For the text-containing cell, return its midpoint in [x, y] coordinate format. 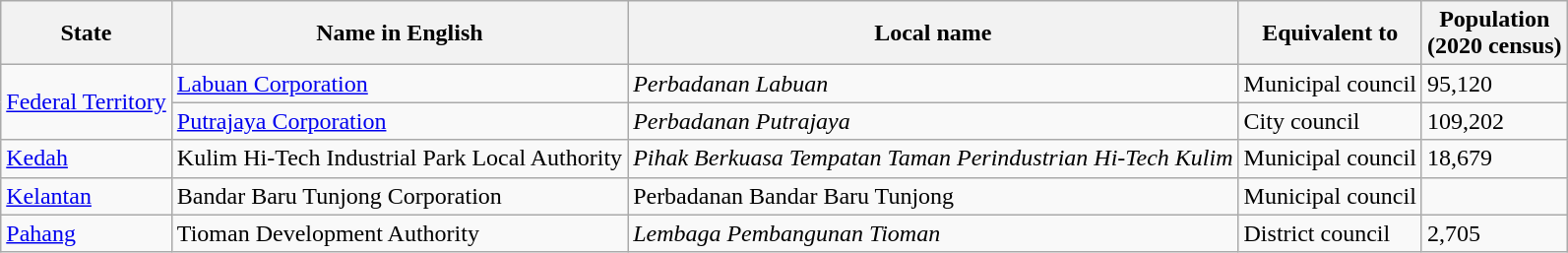
Tioman Development Authority [400, 233]
Equivalent to [1330, 33]
Federal Territory [87, 102]
Kedah [87, 158]
95,120 [1494, 84]
Kulim Hi-Tech Industrial Park Local Authority [400, 158]
District council [1330, 233]
Putrajaya Corporation [400, 121]
Perbadanan Putrajaya [933, 121]
2,705 [1494, 233]
Bandar Baru Tunjong Corporation [400, 196]
109,202 [1494, 121]
Local name [933, 33]
State [87, 33]
Pahang [87, 233]
Pihak Berkuasa Tempatan Taman Perindustrian Hi-Tech Kulim [933, 158]
Name in English [400, 33]
Kelantan [87, 196]
Lembaga Pembangunan Tioman [933, 233]
Population(2020 census) [1494, 33]
18,679 [1494, 158]
Labuan Corporation [400, 84]
Perbadanan Bandar Baru Tunjong [933, 196]
City council [1330, 121]
Perbadanan Labuan [933, 84]
